Capture the cell that displays the provided text and extract its [x, y] central coordinate. 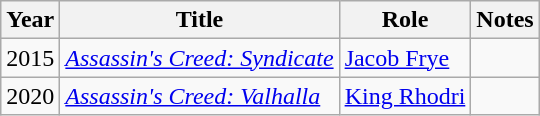
Jacob Frye [405, 58]
Role [405, 20]
Year [30, 20]
2020 [30, 96]
Title [200, 20]
2015 [30, 58]
Assassin's Creed: Valhalla [200, 96]
King Rhodri [405, 96]
Notes [505, 20]
Assassin's Creed: Syndicate [200, 58]
